Locate the cell with the specified text and output its [x, y] center coordinate. 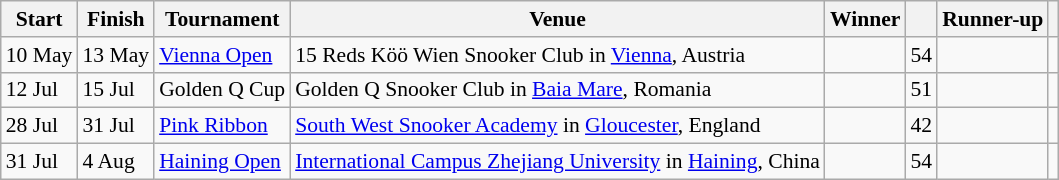
4 Aug [116, 162]
Finish [116, 19]
42 [921, 126]
Start [40, 19]
Pink Ribbon [222, 126]
Golden Q Snooker Club in Baia Mare, Romania [558, 90]
10 May [40, 55]
12 Jul [40, 90]
International Campus Zhejiang University in Haining, China [558, 162]
Winner [866, 19]
Venue [558, 19]
Vienna Open [222, 55]
51 [921, 90]
13 May [116, 55]
15 Jul [116, 90]
15 Reds Köö Wien Snooker Club in Vienna, Austria [558, 55]
Tournament [222, 19]
Golden Q Cup [222, 90]
28 Jul [40, 126]
Haining Open [222, 162]
South West Snooker Academy in Gloucester, England [558, 126]
Runner-up [992, 19]
